Detect which cell encompasses the target text, then output its [X, Y] center coordinate. 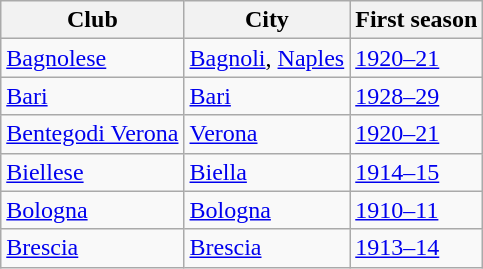
First season [416, 20]
Bagnolese [92, 58]
1913–14 [416, 248]
Bagnoli, Naples [267, 58]
Verona [267, 134]
Bentegodi Verona [92, 134]
Biella [267, 172]
1914–15 [416, 172]
City [267, 20]
1928–29 [416, 96]
1910–11 [416, 210]
Biellese [92, 172]
Club [92, 20]
